Find where the given text appears and provide that cell's center as (x, y) coordinate. 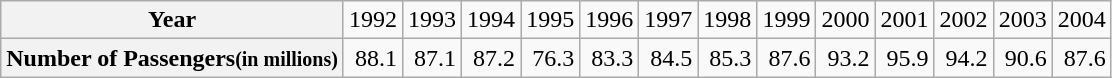
1996 (610, 20)
Year (172, 20)
87.1 (432, 58)
1993 (432, 20)
94.2 (964, 58)
1998 (728, 20)
90.6 (1022, 58)
95.9 (904, 58)
1992 (372, 20)
Number of Passengers(in millions) (172, 58)
85.3 (728, 58)
83.3 (610, 58)
88.1 (372, 58)
87.2 (492, 58)
2000 (846, 20)
1999 (786, 20)
2002 (964, 20)
2003 (1022, 20)
1994 (492, 20)
2001 (904, 20)
76.3 (550, 58)
93.2 (846, 58)
1995 (550, 20)
1997 (668, 20)
2004 (1082, 20)
84.5 (668, 58)
